For the text-containing cell, return its midpoint in (x, y) coordinate format. 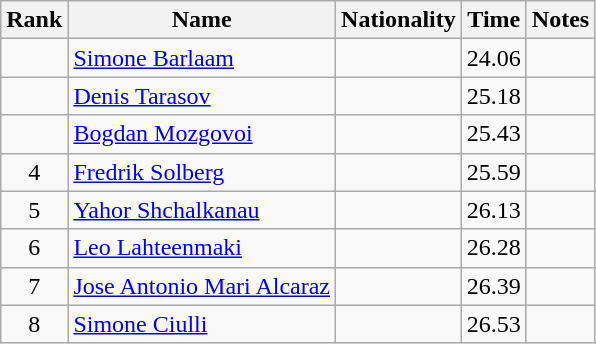
Simone Barlaam (202, 58)
25.18 (494, 96)
7 (34, 286)
25.43 (494, 134)
Time (494, 20)
6 (34, 248)
8 (34, 324)
Name (202, 20)
Yahor Shchalkanau (202, 210)
4 (34, 172)
26.53 (494, 324)
5 (34, 210)
Simone Ciulli (202, 324)
Leo Lahteenmaki (202, 248)
25.59 (494, 172)
Bogdan Mozgovoi (202, 134)
Denis Tarasov (202, 96)
Fredrik Solberg (202, 172)
Notes (560, 20)
Nationality (399, 20)
26.28 (494, 248)
24.06 (494, 58)
26.13 (494, 210)
26.39 (494, 286)
Jose Antonio Mari Alcaraz (202, 286)
Rank (34, 20)
